For the text-containing cell, return its midpoint in [x, y] coordinate format. 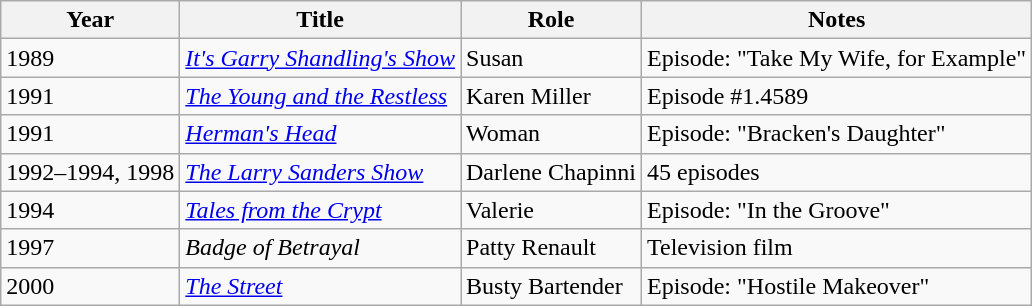
Episode #1.4589 [837, 96]
The Larry Sanders Show [320, 172]
1992–1994, 1998 [90, 172]
Susan [550, 58]
1997 [90, 248]
Karen Miller [550, 96]
Darlene Chapinni [550, 172]
Woman [550, 134]
Notes [837, 20]
Episode: "Hostile Makeover" [837, 286]
Patty Renault [550, 248]
Badge of Betrayal [320, 248]
45 episodes [837, 172]
It's Garry Shandling's Show [320, 58]
Television film [837, 248]
2000 [90, 286]
The Street [320, 286]
Herman's Head [320, 134]
Episode: "Bracken's Daughter" [837, 134]
Year [90, 20]
Busty Bartender [550, 286]
1989 [90, 58]
Episode: "In the Groove" [837, 210]
Tales from the Crypt [320, 210]
1994 [90, 210]
Episode: "Take My Wife, for Example" [837, 58]
Title [320, 20]
Valerie [550, 210]
Role [550, 20]
The Young and the Restless [320, 96]
